From the cell containing the given text, extract its center point as [x, y] coordinate. 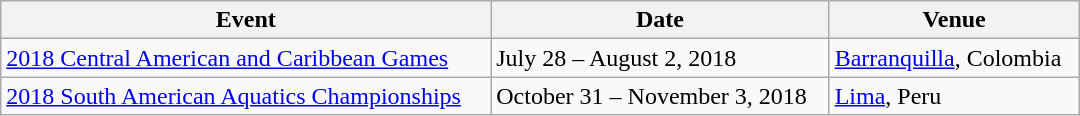
Event [246, 20]
Lima, Peru [954, 96]
October 31 – November 3, 2018 [660, 96]
Date [660, 20]
2018 South American Aquatics Championships [246, 96]
Venue [954, 20]
2018 Central American and Caribbean Games [246, 58]
July 28 – August 2, 2018 [660, 58]
Barranquilla, Colombia [954, 58]
